From the cell containing the given text, extract its center point as [X, Y] coordinate. 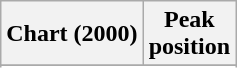
Chart (2000) [72, 34]
Peakposition [189, 34]
